Pinpoint the cell where the given text exists, returning its (X, Y) midpoint coordinate. 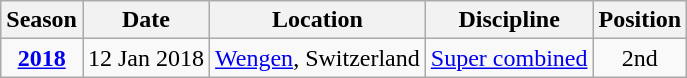
Season (42, 20)
Date (146, 20)
Super combined (509, 58)
Position (640, 20)
12 Jan 2018 (146, 58)
2018 (42, 58)
2nd (640, 58)
Location (318, 20)
Discipline (509, 20)
Wengen, Switzerland (318, 58)
